From the cell containing the given text, extract its center point as (x, y) coordinate. 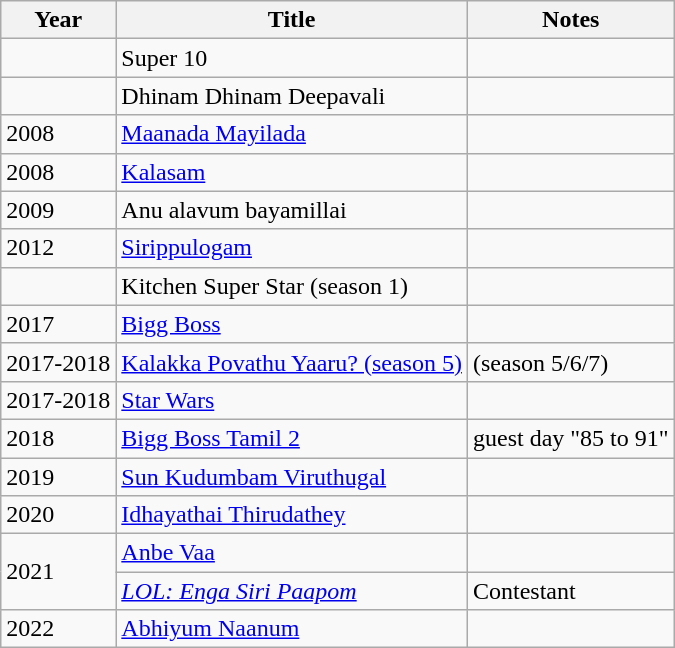
LOL: Enga Siri Paapom (292, 591)
Idhayathai Thirudathey (292, 515)
Abhiyum Naanum (292, 629)
Kitchen Super Star (season 1) (292, 286)
Contestant (570, 591)
Bigg Boss Tamil 2 (292, 438)
Bigg Boss (292, 324)
2009 (58, 210)
Kalasam (292, 172)
2022 (58, 629)
Year (58, 20)
Super 10 (292, 58)
2018 (58, 438)
2021 (58, 572)
Notes (570, 20)
(season 5/6/7) (570, 362)
Maanada Mayilada (292, 134)
Sun Kudumbam Viruthugal (292, 477)
2019 (58, 477)
Sirippulogam (292, 248)
Star Wars (292, 400)
Title (292, 20)
Kalakka Povathu Yaaru? (season 5) (292, 362)
guest day "85 to 91" (570, 438)
Dhinam Dhinam Deepavali (292, 96)
2012 (58, 248)
Anbe Vaa (292, 553)
Anu alavum bayamillai (292, 210)
2017 (58, 324)
2020 (58, 515)
